Capture the cell that displays the provided text and extract its (X, Y) central coordinate. 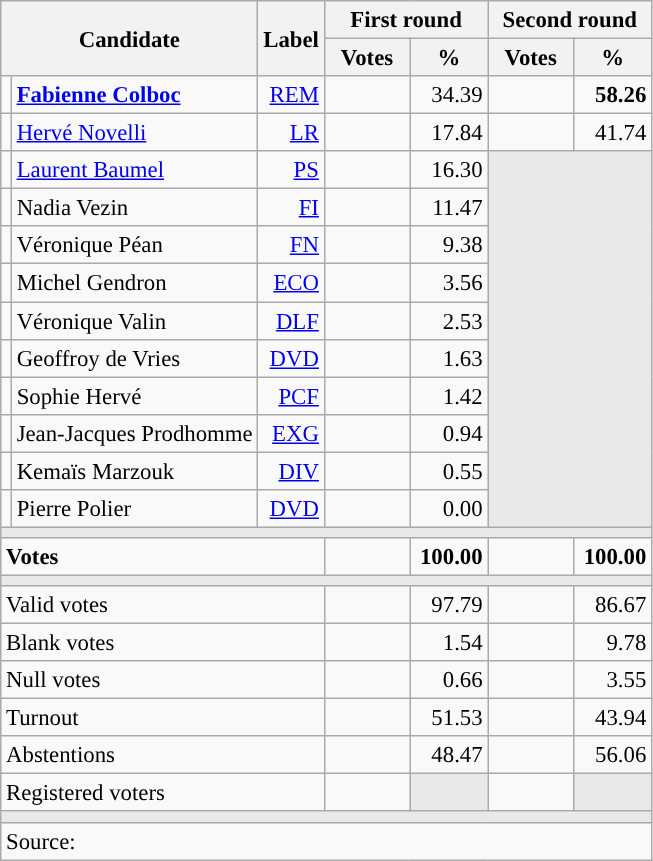
43.94 (613, 718)
DIV (291, 471)
0.55 (449, 471)
Véronique Valin (134, 321)
Blank votes (162, 643)
LR (291, 133)
0.66 (449, 680)
FI (291, 208)
Turnout (162, 718)
Abstentions (162, 755)
Hervé Novelli (134, 133)
9.38 (449, 245)
FN (291, 245)
51.53 (449, 718)
ECO (291, 283)
1.63 (449, 358)
Kemaïs Marzouk (134, 471)
Sophie Hervé (134, 396)
Geoffroy de Vries (134, 358)
Véronique Péan (134, 245)
Valid votes (162, 605)
EXG (291, 433)
86.67 (613, 605)
First round (406, 20)
0.00 (449, 509)
Second round (570, 20)
1.42 (449, 396)
0.94 (449, 433)
Nadia Vezin (134, 208)
Fabienne Colboc (134, 95)
Pierre Polier (134, 509)
Source: (326, 841)
56.06 (613, 755)
48.47 (449, 755)
3.55 (613, 680)
Registered voters (162, 793)
PS (291, 170)
Null votes (162, 680)
9.78 (613, 643)
34.39 (449, 95)
Label (291, 38)
16.30 (449, 170)
17.84 (449, 133)
PCF (291, 396)
41.74 (613, 133)
Jean-Jacques Prodhomme (134, 433)
3.56 (449, 283)
DLF (291, 321)
REM (291, 95)
2.53 (449, 321)
Michel Gendron (134, 283)
58.26 (613, 95)
11.47 (449, 208)
Laurent Baumel (134, 170)
1.54 (449, 643)
Candidate (130, 38)
97.79 (449, 605)
